Determine the (x, y) coordinate at the center of the cell enclosing the given text.  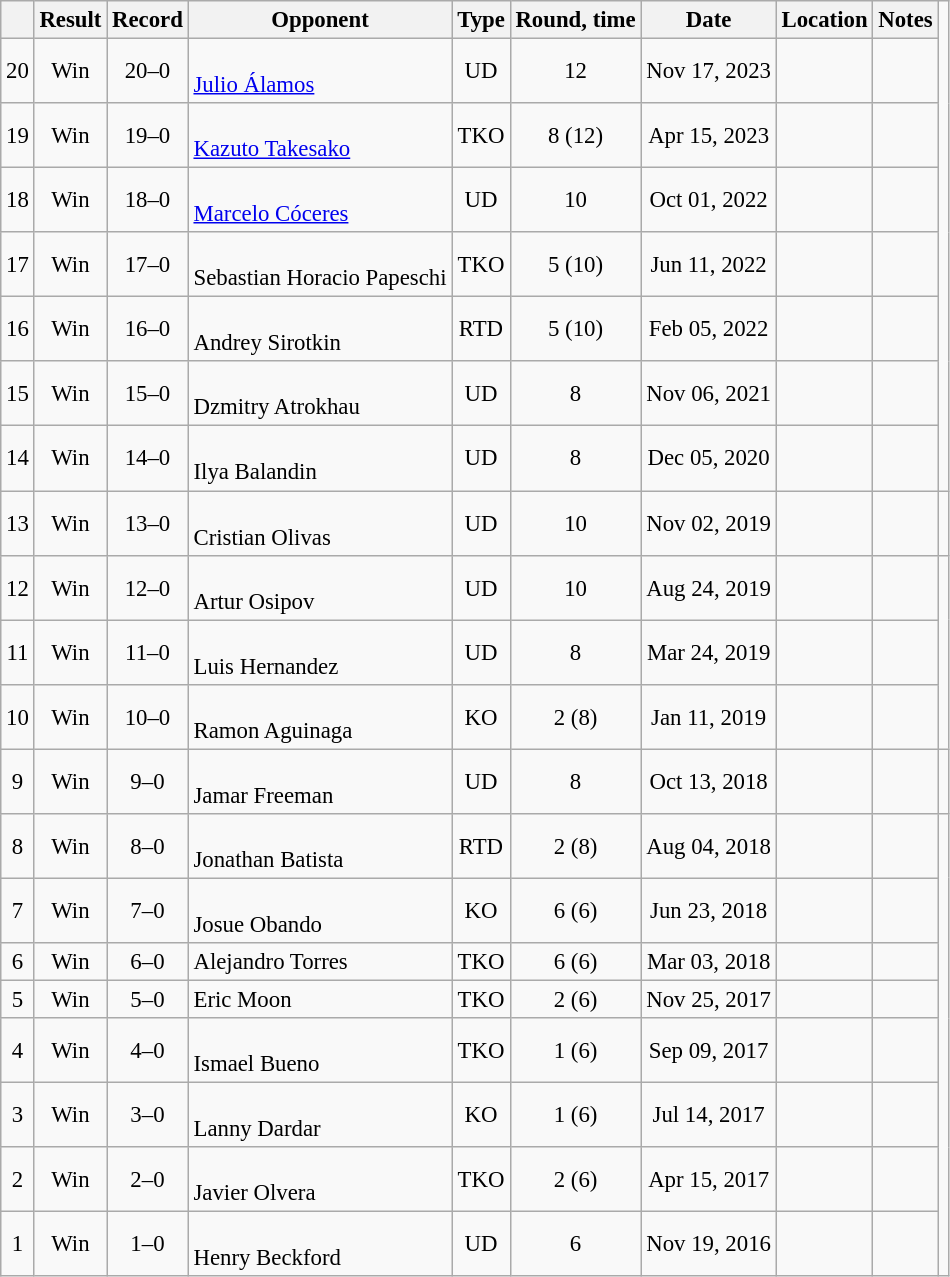
Dzmitry Atrokhau (320, 394)
16 (18, 330)
8 (12) (576, 136)
20–0 (148, 72)
9–0 (148, 782)
4 (18, 1050)
Josue Obando (320, 910)
Ilya Balandin (320, 458)
Apr 15, 2023 (708, 136)
Type (481, 20)
Opponent (320, 20)
Round, time (576, 20)
18 (18, 200)
Sebastian Horacio Papeschi (320, 264)
8–0 (148, 846)
13–0 (148, 524)
Aug 24, 2019 (708, 588)
Javier Olvera (320, 1180)
20 (18, 72)
Jul 14, 2017 (708, 1116)
7 (18, 910)
Kazuto Takesako (320, 136)
13 (18, 524)
5 (18, 999)
2–0 (148, 1180)
15–0 (148, 394)
3 (18, 1116)
Location (824, 20)
Mar 24, 2019 (708, 652)
Nov 19, 2016 (708, 1244)
Date (708, 20)
5–0 (148, 999)
6–0 (148, 962)
11 (18, 652)
Jun 11, 2022 (708, 264)
Nov 17, 2023 (708, 72)
Ramon Aguinaga (320, 716)
Oct 13, 2018 (708, 782)
17–0 (148, 264)
Alejandro Torres (320, 962)
16–0 (148, 330)
Dec 05, 2020 (708, 458)
Mar 03, 2018 (708, 962)
Jun 23, 2018 (708, 910)
Marcelo Cóceres (320, 200)
1 (18, 1244)
Cristian Olivas (320, 524)
Jan 11, 2019 (708, 716)
11–0 (148, 652)
Jamar Freeman (320, 782)
3–0 (148, 1116)
10–0 (148, 716)
Oct 01, 2022 (708, 200)
Henry Beckford (320, 1244)
Nov 06, 2021 (708, 394)
Aug 04, 2018 (708, 846)
12–0 (148, 588)
2 (18, 1180)
Nov 02, 2019 (708, 524)
9 (18, 782)
18–0 (148, 200)
14 (18, 458)
4–0 (148, 1050)
15 (18, 394)
Jonathan Batista (320, 846)
Ismael Bueno (320, 1050)
Result (70, 20)
14–0 (148, 458)
Eric Moon (320, 999)
Andrey Sirotkin (320, 330)
Lanny Dardar (320, 1116)
Sep 09, 2017 (708, 1050)
19 (18, 136)
Artur Osipov (320, 588)
Record (148, 20)
Apr 15, 2017 (708, 1180)
Luis Hernandez (320, 652)
Feb 05, 2022 (708, 330)
7–0 (148, 910)
Notes (906, 20)
Nov 25, 2017 (708, 999)
1–0 (148, 1244)
Julio Álamos (320, 72)
17 (18, 264)
19–0 (148, 136)
